Identify which cell holds the provided text, then report its (x, y) central coordinate. 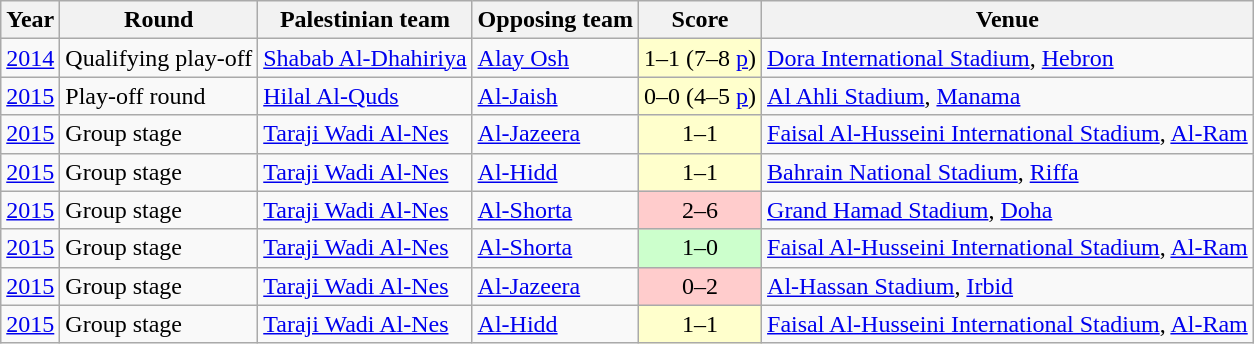
0–2 (700, 286)
Al-Jaish (555, 96)
Al Ahli Stadium, Manama (1008, 96)
Qualifying play-off (159, 58)
0–0 (4–5 p) (700, 96)
Year (30, 20)
Round (159, 20)
Grand Hamad Stadium, Doha (1008, 210)
Score (700, 20)
Opposing team (555, 20)
2014 (30, 58)
Shabab Al-Dhahiriya (365, 58)
1–0 (700, 248)
Play-off round (159, 96)
1–1 (7–8 p) (700, 58)
Al-Hassan Stadium, Irbid (1008, 286)
Hilal Al-Quds (365, 96)
Palestinian team (365, 20)
Venue (1008, 20)
Dora International Stadium, Hebron (1008, 58)
2–6 (700, 210)
Alay Osh (555, 58)
Bahrain National Stadium, Riffa (1008, 172)
